Detect which cell encompasses the target text, then output its (x, y) center coordinate. 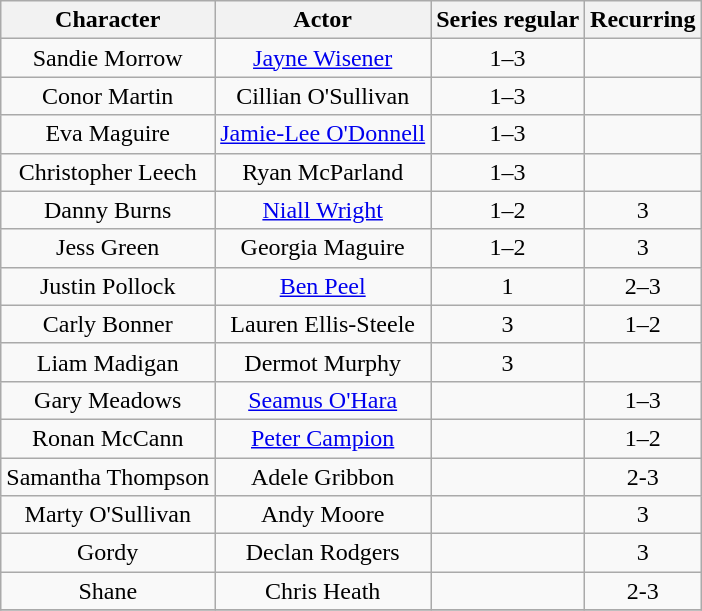
Justin Pollock (108, 286)
Chris Heath (323, 591)
Gary Meadows (108, 400)
Eva Maguire (108, 134)
Conor Martin (108, 96)
Jamie-Lee O'Donnell (323, 134)
Seamus O'Hara (323, 400)
Shane (108, 591)
Ben Peel (323, 286)
Marty O'Sullivan (108, 515)
Cillian O'Sullivan (323, 96)
Liam Madigan (108, 362)
Ronan McCann (108, 438)
Georgia Maguire (323, 248)
Jess Green (108, 248)
Lauren Ellis-Steele (323, 324)
Dermot Murphy (323, 362)
Character (108, 20)
Declan Rodgers (323, 553)
1 (508, 286)
Jayne Wisener (323, 58)
Series regular (508, 20)
Peter Campion (323, 438)
Ryan McParland (323, 172)
2–3 (643, 286)
Adele Gribbon (323, 477)
Actor (323, 20)
Recurring (643, 20)
Danny Burns (108, 210)
Christopher Leech (108, 172)
Niall Wright (323, 210)
Andy Moore (323, 515)
Samantha Thompson (108, 477)
Gordy (108, 553)
Carly Bonner (108, 324)
Sandie Morrow (108, 58)
